Return the (x, y) coordinate for the center point of the cell that contains the specified text.  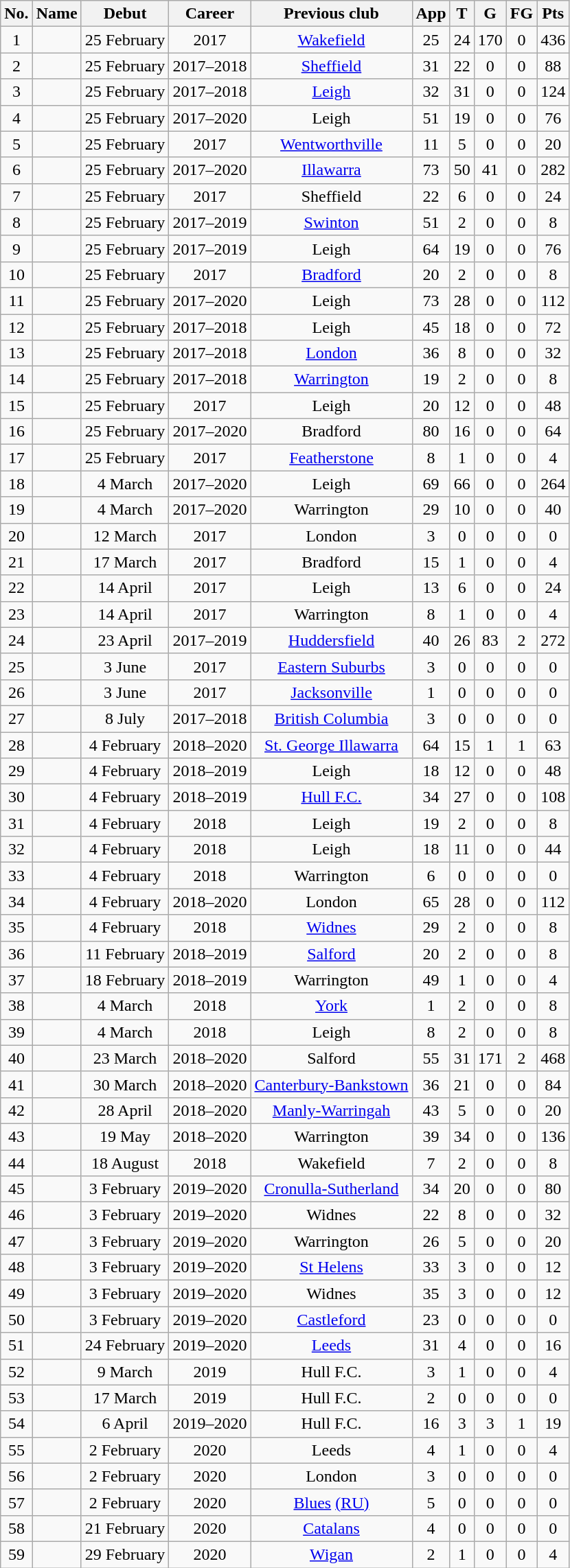
8 July (125, 718)
65 (431, 902)
24 February (125, 1346)
46 (16, 1215)
108 (554, 797)
56 (16, 1476)
53 (16, 1398)
42 (16, 1110)
54 (16, 1424)
Wentworthville (331, 144)
136 (554, 1136)
Debut (125, 14)
83 (490, 640)
29 February (125, 1554)
264 (554, 484)
57 (16, 1502)
11 February (125, 954)
17 (16, 458)
No. (16, 14)
T (461, 14)
63 (554, 745)
37 (16, 980)
6 April (125, 1424)
British Columbia (331, 718)
47 (16, 1241)
App (431, 14)
9 March (125, 1372)
468 (554, 1058)
St. George Illawarra (331, 745)
88 (554, 66)
23 April (125, 640)
Huddersfield (331, 640)
Featherstone (331, 458)
Previous club (331, 14)
Name (56, 14)
Castleford (331, 1320)
18 February (125, 980)
Catalans (331, 1528)
69 (431, 484)
Wigan (331, 1554)
19 May (125, 1136)
York (331, 1006)
St Helens (331, 1267)
59 (16, 1554)
66 (461, 484)
21 February (125, 1528)
Eastern Suburbs (331, 666)
38 (16, 1006)
52 (16, 1372)
72 (554, 327)
28 April (125, 1110)
282 (554, 170)
23 March (125, 1058)
30 March (125, 1084)
84 (554, 1084)
FG (521, 14)
G (490, 14)
Pts (554, 14)
Manly-Warringah (331, 1110)
58 (16, 1528)
30 (16, 797)
170 (490, 40)
Career (210, 14)
171 (490, 1058)
272 (554, 640)
Blues (RU) (331, 1502)
Cronulla-Sutherland (331, 1189)
Jacksonville (331, 692)
9 (16, 248)
436 (554, 40)
Swinton (331, 222)
14 (16, 379)
12 March (125, 536)
Illawarra (331, 170)
Canterbury-Bankstown (331, 1084)
124 (554, 92)
18 August (125, 1163)
